Extract the (X, Y) coordinate from the center of the cell holding the provided text.  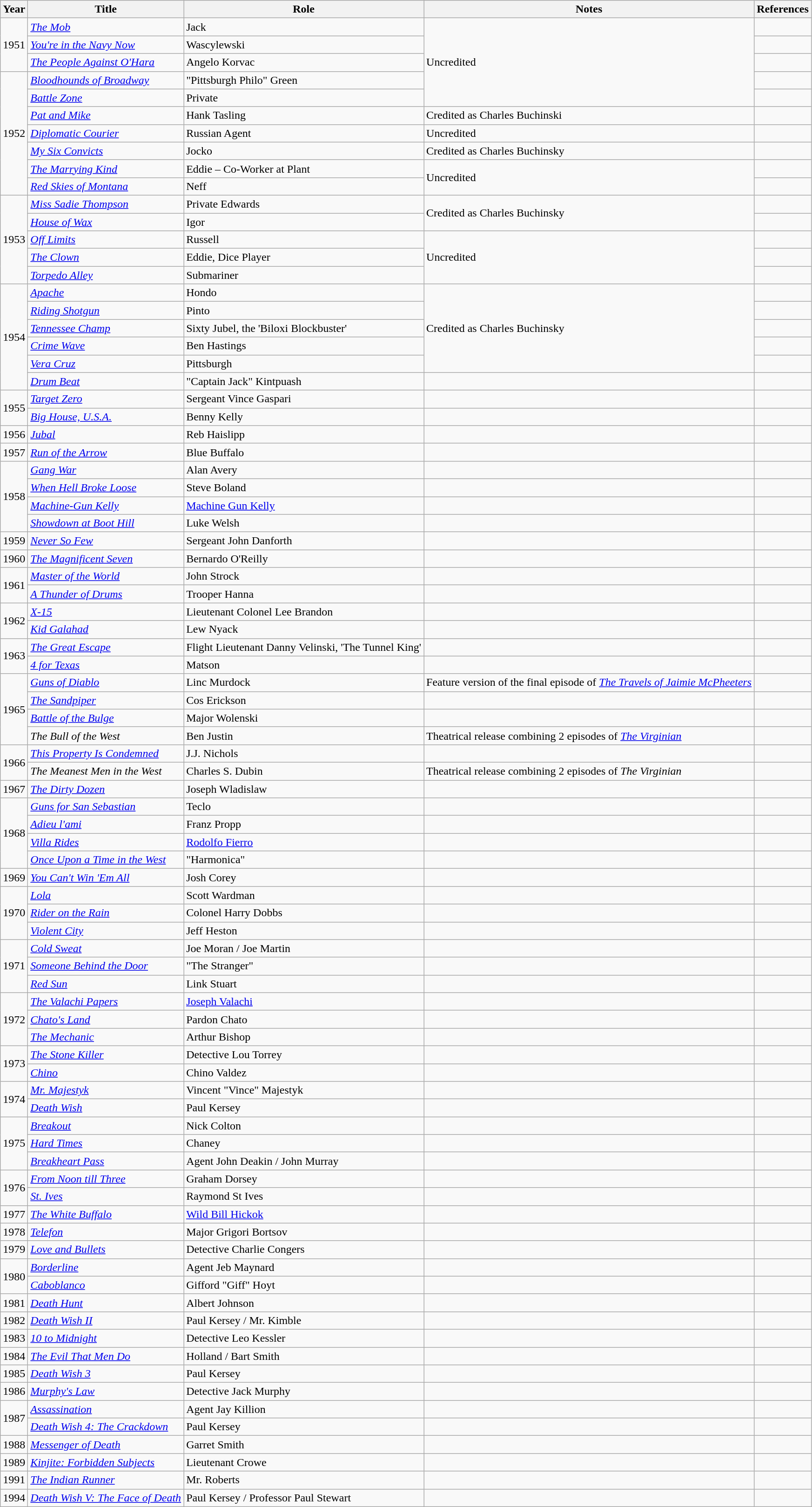
Cold Sweat (106, 948)
1968 (14, 833)
Jubal (106, 434)
Major Wolenski (304, 718)
Alan Avery (304, 470)
Bloodhounds of Broadway (106, 80)
1960 (14, 559)
Charles S. Dubin (304, 771)
The Evil That Men Do (106, 1356)
1957 (14, 452)
1969 (14, 878)
The Bull of the West (106, 736)
Love and Bullets (106, 1250)
Chino (106, 1072)
Lieutenant Crowe (304, 1462)
1981 (14, 1303)
Chato's Land (106, 1019)
Guns for San Sebastian (106, 807)
Holland / Bart Smith (304, 1356)
Benny Kelly (304, 417)
Submariner (304, 275)
Machine Gun Kelly (304, 505)
A Thunder of Drums (106, 594)
The Marrying Kind (106, 169)
1979 (14, 1250)
Never So Few (106, 541)
Assassination (106, 1409)
Sergeant Vince Gaspari (304, 399)
Kinjite: Forbidden Subjects (106, 1462)
Someone Behind the Door (106, 966)
Russell (304, 240)
This Property Is Condemned (106, 753)
The Clown (106, 257)
The Mob (106, 27)
1983 (14, 1338)
1984 (14, 1356)
Run of the Arrow (106, 452)
Tennessee Champ (106, 328)
Sixty Jubel, the 'Biloxi Blockbuster' (304, 328)
1967 (14, 789)
Jocko (304, 151)
Big House, U.S.A. (106, 417)
Off Limits (106, 240)
Joseph Wladislaw (304, 789)
Wascylewski (304, 45)
Messenger of Death (106, 1445)
Crime Wave (106, 346)
1956 (14, 434)
You Can't Win 'Em All (106, 878)
Josh Corey (304, 878)
Russian Agent (304, 133)
10 to Midnight (106, 1338)
1973 (14, 1063)
Gifford "Giff" Hoyt (304, 1285)
1955 (14, 408)
1962 (14, 621)
1980 (14, 1276)
Matson (304, 665)
The Mechanic (106, 1037)
References (783, 9)
Kid Galahad (106, 629)
Joseph Valachi (304, 1001)
The People Against O'Hara (106, 62)
Showdown at Boot Hill (106, 523)
Ben Hastings (304, 346)
Albert Johnson (304, 1303)
"Pittsburgh Philo" Green (304, 80)
Private (304, 98)
1982 (14, 1320)
The Great Escape (106, 647)
1970 (14, 913)
Title (106, 9)
Villa Rides (106, 842)
Once Upon a Time in the West (106, 860)
1959 (14, 541)
Cos Erickson (304, 700)
Diplomatic Courier (106, 133)
Pinto (304, 311)
Reb Haislipp (304, 434)
1954 (14, 337)
Death Hunt (106, 1303)
Lola (106, 895)
Arthur Bishop (304, 1037)
Pat and Mike (106, 115)
Target Zero (106, 399)
Graham Dorsey (304, 1179)
Nick Colton (304, 1126)
Torpedo Alley (106, 275)
1987 (14, 1418)
Detective Lou Torrey (304, 1054)
Eddie – Co-Worker at Plant (304, 169)
Role (304, 9)
Caboblanco (106, 1285)
Bernardo O'Reilly (304, 559)
Link Stuart (304, 984)
Pardon Chato (304, 1019)
My Six Convicts (106, 151)
Mr. Majestyk (106, 1090)
Wild Bill Hickok (304, 1214)
1976 (14, 1188)
Chaney (304, 1143)
1953 (14, 239)
Death Wish II (106, 1320)
"The Stranger" (304, 966)
1985 (14, 1374)
Miss Sadie Thompson (106, 204)
Detective Leo Kessler (304, 1338)
Vincent "Vince" Majestyk (304, 1090)
Apache (106, 293)
Sergeant John Danforth (304, 541)
The Stone Killer (106, 1054)
Rodolfo Fierro (304, 842)
1974 (14, 1099)
Death Wish V: The Face of Death (106, 1498)
Breakheart Pass (106, 1161)
Gang War (106, 470)
Luke Welsh (304, 523)
Death Wish 4: The Crackdown (106, 1427)
1986 (14, 1392)
Riding Shotgun (106, 311)
Vera Cruz (106, 364)
Agent John Deakin / John Murray (304, 1161)
Blue Buffalo (304, 452)
Teclo (304, 807)
Lew Nyack (304, 629)
1963 (14, 656)
1988 (14, 1445)
Breakout (106, 1126)
Hank Tasling (304, 115)
J.J. Nichols (304, 753)
Master of the World (106, 576)
1961 (14, 585)
Garret Smith (304, 1445)
Adieu l'ami (106, 824)
Drum Beat (106, 381)
St. Ives (106, 1196)
The Indian Runner (106, 1480)
Rider on the Rain (106, 913)
Red Skies of Montana (106, 186)
The Valachi Papers (106, 1001)
Detective Jack Murphy (304, 1392)
Angelo Korvac (304, 62)
Linc Murdock (304, 683)
You're in the Navy Now (106, 45)
From Noon till Three (106, 1179)
"Captain Jack" Kintpuash (304, 381)
Paul Kersey / Mr. Kimble (304, 1320)
Private Edwards (304, 204)
1951 (14, 45)
Feature version of the final episode of The Travels of Jaimie McPheeters (589, 683)
Pittsburgh (304, 364)
Year (14, 9)
When Hell Broke Loose (106, 487)
Murphy's Law (106, 1392)
1977 (14, 1214)
Franz Propp (304, 824)
X-15 (106, 612)
1971 (14, 966)
Colonel Harry Dobbs (304, 913)
1958 (14, 496)
1994 (14, 1498)
The Sandpiper (106, 700)
Agent Jay Killion (304, 1409)
Flight Lieutenant Danny Velinski, 'The Tunnel King' (304, 647)
The White Buffalo (106, 1214)
Machine-Gun Kelly (106, 505)
Death Wish 3 (106, 1374)
Telefon (106, 1232)
1991 (14, 1480)
Steve Boland (304, 487)
1975 (14, 1143)
The Dirty Dozen (106, 789)
1965 (14, 709)
Battle of the Bulge (106, 718)
1966 (14, 762)
Battle Zone (106, 98)
Borderline (106, 1267)
Mr. Roberts (304, 1480)
House of Wax (106, 222)
1978 (14, 1232)
Neff (304, 186)
Joe Moran / Joe Martin (304, 948)
1972 (14, 1019)
Hard Times (106, 1143)
Ben Justin (304, 736)
Detective Charlie Congers (304, 1250)
John Strock (304, 576)
Death Wish (106, 1108)
Jeff Heston (304, 931)
Paul Kersey / Professor Paul Stewart (304, 1498)
Notes (589, 9)
4 for Texas (106, 665)
Igor (304, 222)
Credited as Charles Buchinski (589, 115)
Jack (304, 27)
The Meanest Men in the West (106, 771)
Chino Valdez (304, 1072)
Guns of Diablo (106, 683)
1989 (14, 1462)
Agent Jeb Maynard (304, 1267)
The Magnificent Seven (106, 559)
Scott Wardman (304, 895)
Raymond St Ives (304, 1196)
Eddie, Dice Player (304, 257)
1952 (14, 133)
Trooper Hanna (304, 594)
"Harmonica" (304, 860)
Lieutenant Colonel Lee Brandon (304, 612)
Major Grigori Bortsov (304, 1232)
Violent City (106, 931)
Red Sun (106, 984)
Hondo (304, 293)
